Capture the cell that displays the provided text and extract its [X, Y] central coordinate. 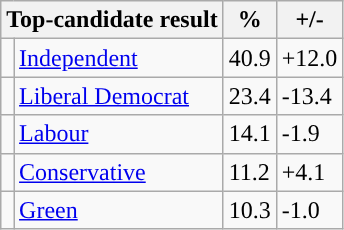
14.1 [250, 134]
Green [119, 210]
Top-candidate result [112, 20]
11.2 [250, 172]
+/- [310, 20]
+4.1 [310, 172]
23.4 [250, 96]
+12.0 [310, 58]
Conservative [119, 172]
Independent [119, 58]
-13.4 [310, 96]
% [250, 20]
-1.9 [310, 134]
10.3 [250, 210]
Labour [119, 134]
-1.0 [310, 210]
Liberal Democrat [119, 96]
40.9 [250, 58]
